Detect which cell encompasses the target text, then output its [x, y] center coordinate. 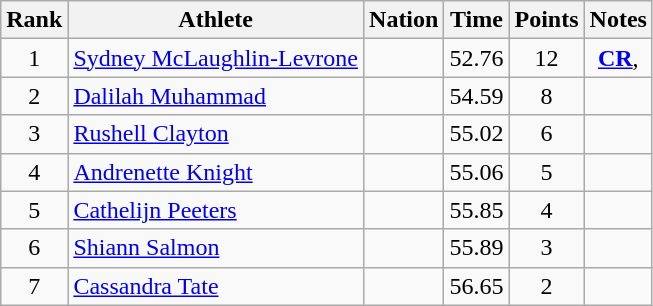
54.59 [476, 96]
Rushell Clayton [216, 134]
55.89 [476, 248]
Nation [404, 20]
Points [546, 20]
Shiann Salmon [216, 248]
Andrenette Knight [216, 172]
CR, [618, 58]
Time [476, 20]
Sydney McLaughlin-Levrone [216, 58]
Rank [34, 20]
56.65 [476, 286]
Cathelijn Peeters [216, 210]
55.85 [476, 210]
8 [546, 96]
12 [546, 58]
Dalilah Muhammad [216, 96]
1 [34, 58]
7 [34, 286]
Cassandra Tate [216, 286]
Athlete [216, 20]
52.76 [476, 58]
Notes [618, 20]
55.06 [476, 172]
55.02 [476, 134]
